Search for the cell housing the specified text and yield its (x, y) center coordinate. 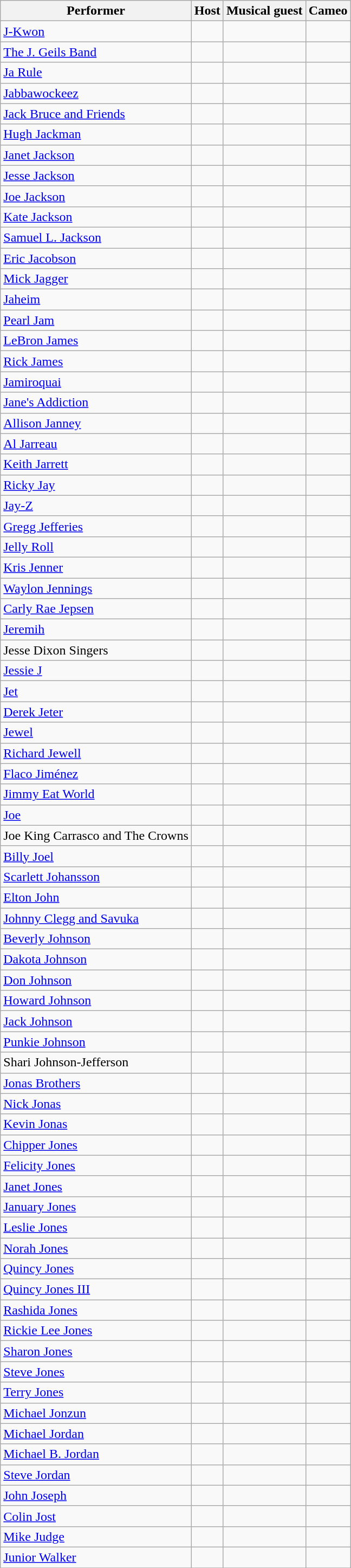
LeBron James (96, 341)
Quincy Jones III (96, 1290)
Kate Jackson (96, 217)
Joe King Carrasco and The Crowns (96, 835)
Leslie Jones (96, 1227)
Norah Jones (96, 1248)
Richard Jewell (96, 753)
Flaco Jiménez (96, 774)
Kris Jenner (96, 567)
Cameo (328, 11)
Johnny Clegg and Savuka (96, 918)
Billy Joel (96, 856)
Janet Jackson (96, 155)
Steve Jordan (96, 1475)
Rashida Jones (96, 1310)
Jabbawockeez (96, 93)
Keith Jarrett (96, 464)
Samuel L. Jackson (96, 237)
Don Johnson (96, 980)
Performer (96, 11)
Sharon Jones (96, 1351)
Michael Jonzun (96, 1413)
Michael B. Jordan (96, 1454)
Shari Johnson-Jefferson (96, 1062)
Mick Jagger (96, 279)
Jet (96, 691)
Musical guest (264, 11)
Scarlett Johansson (96, 877)
Joe (96, 815)
Joe Jackson (96, 196)
Al Jarreau (96, 444)
Ja Rule (96, 73)
Waylon Jennings (96, 588)
Junior Walker (96, 1557)
Beverly Johnson (96, 939)
Carly Rae Jepsen (96, 609)
Pearl Jam (96, 320)
Jesse Dixon Singers (96, 650)
Kevin Jonas (96, 1124)
Jelly Roll (96, 547)
Jonas Brothers (96, 1083)
The J. Geils Band (96, 52)
Jessie J (96, 671)
Jane's Addiction (96, 403)
Rickie Lee Jones (96, 1331)
Allison Janney (96, 423)
Gregg Jefferies (96, 526)
Steve Jones (96, 1372)
Ricky Jay (96, 485)
John Joseph (96, 1495)
Rick James (96, 361)
Hugh Jackman (96, 134)
Dakota Johnson (96, 960)
Chipper Jones (96, 1145)
Jack Johnson (96, 1021)
Derek Jeter (96, 712)
Jaheim (96, 300)
Mike Judge (96, 1537)
Host (207, 11)
Jesse Jackson (96, 176)
Nick Jonas (96, 1104)
Jack Bruce and Friends (96, 114)
Jewel (96, 733)
Felicity Jones (96, 1165)
Jimmy Eat World (96, 794)
January Jones (96, 1207)
Punkie Johnson (96, 1042)
Terry Jones (96, 1392)
Janet Jones (96, 1186)
Jay-Z (96, 506)
Jamiroquai (96, 382)
Elton John (96, 897)
Colin Jost (96, 1516)
Michael Jordan (96, 1434)
Jeremih (96, 630)
J-Kwon (96, 31)
Howard Johnson (96, 1001)
Eric Jacobson (96, 258)
Quincy Jones (96, 1269)
